For the text-containing cell, return its midpoint in (x, y) coordinate format. 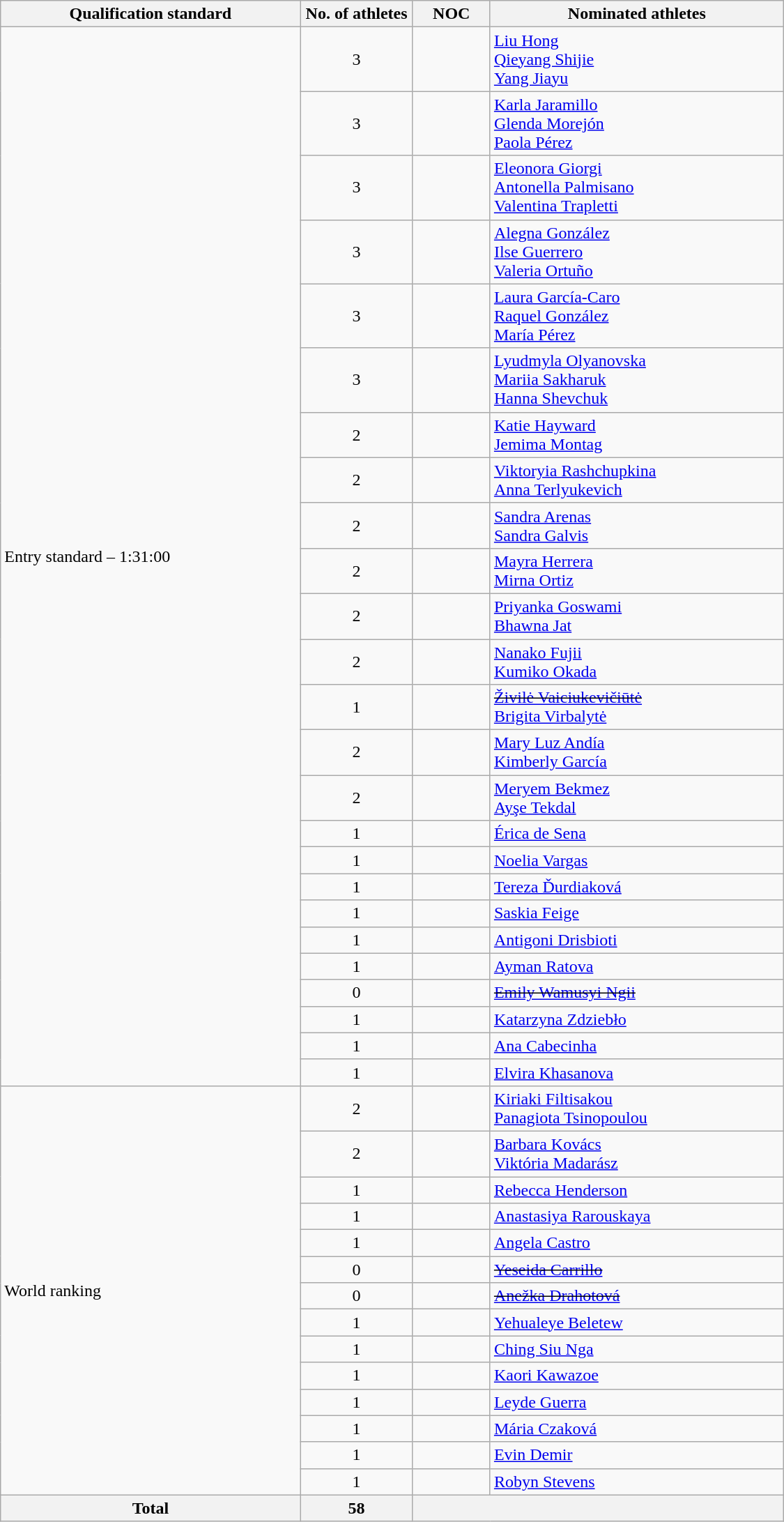
Noelia Vargas (637, 860)
Leyde Guerra (637, 1402)
58 (357, 1508)
Yehualeye Beletew (637, 1323)
Lyudmyla OlyanovskaMariia SakharukHanna Shevchuk (637, 380)
Kiriaki FiltisakouPanagiota Tsinopoulou (637, 1109)
Sandra ArenasSandra Galvis (637, 526)
Meryem BekmezAyşe Tekdal (637, 798)
Qualification standard (151, 14)
World ranking (151, 1290)
No. of athletes (357, 14)
Barbara KovácsViktória Madarász (637, 1153)
Emily Wamusyi Ngii (637, 993)
Entry standard – 1:31:00 (151, 556)
Alegna GonzálezIlse GuerreroValeria Ortuño (637, 252)
Laura García-CaroRaquel GonzálezMaría Pérez (637, 316)
Evin Demir (637, 1455)
Karla JaramilloGlenda MorejónPaola Pérez (637, 123)
Priyanka GoswamiBhawna Jat (637, 616)
Mary Luz AndíaKimberly García (637, 753)
Érica de Sena (637, 834)
Anastasiya Rarouskaya (637, 1217)
Kaori Kawazoe (637, 1376)
Antigoni Drisbioti (637, 940)
Eleonora GiorgiAntonella PalmisanoValentina Trapletti (637, 188)
Ching Siu Nga (637, 1349)
Mária Czaková (637, 1429)
Liu HongQieyang ShijieYang Jiayu (637, 59)
Katarzyna Zdziebło (637, 1019)
Yeseida Carrillo (637, 1270)
Total (151, 1508)
Robyn Stevens (637, 1482)
Ayman Ratova (637, 966)
Elvira Khasanova (637, 1072)
Nanako FujiiKumiko Okada (637, 661)
Nominated athletes (637, 14)
Angela Castro (637, 1243)
Živilė Vaiciukevičiūtė Brigita Virbalytė (637, 707)
Tereza Ďurdiaková (637, 887)
NOC (452, 14)
Ana Cabecinha (637, 1046)
Katie HaywardJemima Montag (637, 435)
Viktoryia RashchupkinaAnna Terlyukevich (637, 480)
Saskia Feige (637, 913)
Mayra HerreraMirna Ortiz (637, 570)
Anežka Drahotová (637, 1296)
Rebecca Henderson (637, 1190)
